Pinpoint the cell where the given text exists, returning its (X, Y) midpoint coordinate. 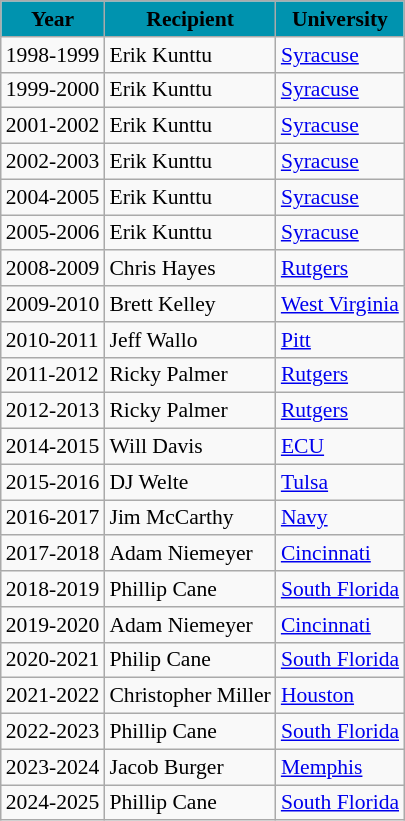
Jim McCarthy (190, 518)
2011-2012 (53, 375)
2018-2019 (53, 589)
2008-2009 (53, 269)
Year (53, 19)
2016-2017 (53, 518)
Brett Kelley (190, 304)
ECU (340, 447)
2002-2003 (53, 162)
2017-2018 (53, 554)
2004-2005 (53, 197)
2012-2013 (53, 411)
2009-2010 (53, 304)
2001-2002 (53, 126)
Christopher Miller (190, 696)
Memphis (340, 767)
2010-2011 (53, 340)
Philip Cane (190, 660)
Jacob Burger (190, 767)
Houston (340, 696)
Pitt (340, 340)
Navy (340, 518)
2019-2020 (53, 625)
2021-2022 (53, 696)
DJ Welte (190, 482)
Tulsa (340, 482)
1998-1999 (53, 55)
West Virginia (340, 304)
Recipient (190, 19)
2022-2023 (53, 732)
Jeff Wallo (190, 340)
2014-2015 (53, 447)
1999-2000 (53, 90)
2024-2025 (53, 803)
Chris Hayes (190, 269)
2005-2006 (53, 233)
2020-2021 (53, 660)
2015-2016 (53, 482)
2023-2024 (53, 767)
Will Davis (190, 447)
University (340, 19)
